Pinpoint the cell where the given text exists, returning its [X, Y] midpoint coordinate. 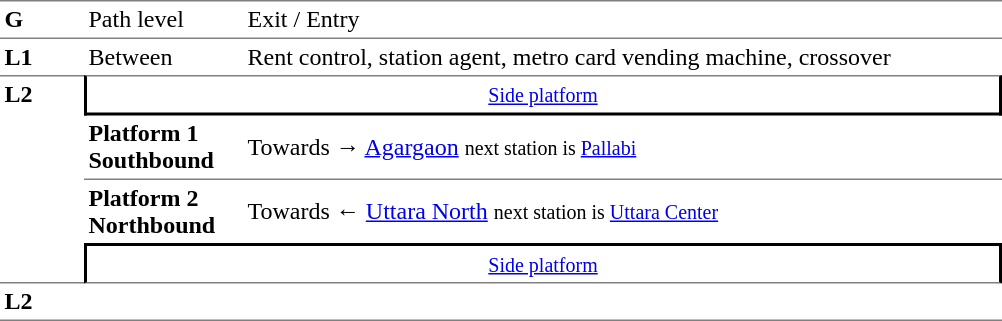
G [42, 20]
Rent control, station agent, metro card vending machine, crossover [622, 57]
Platform 1Southbound [164, 148]
Towards → Agargaon next station is Pallabi [622, 148]
Towards ← Uttara North next station is Uttara Center [622, 212]
Between [164, 57]
Exit / Entry [622, 20]
L1 [42, 57]
Path level [164, 20]
Platform 2Northbound [164, 212]
L2 [42, 179]
